Scan for the cell matching the given text and deliver its (x, y) coordinate at center. 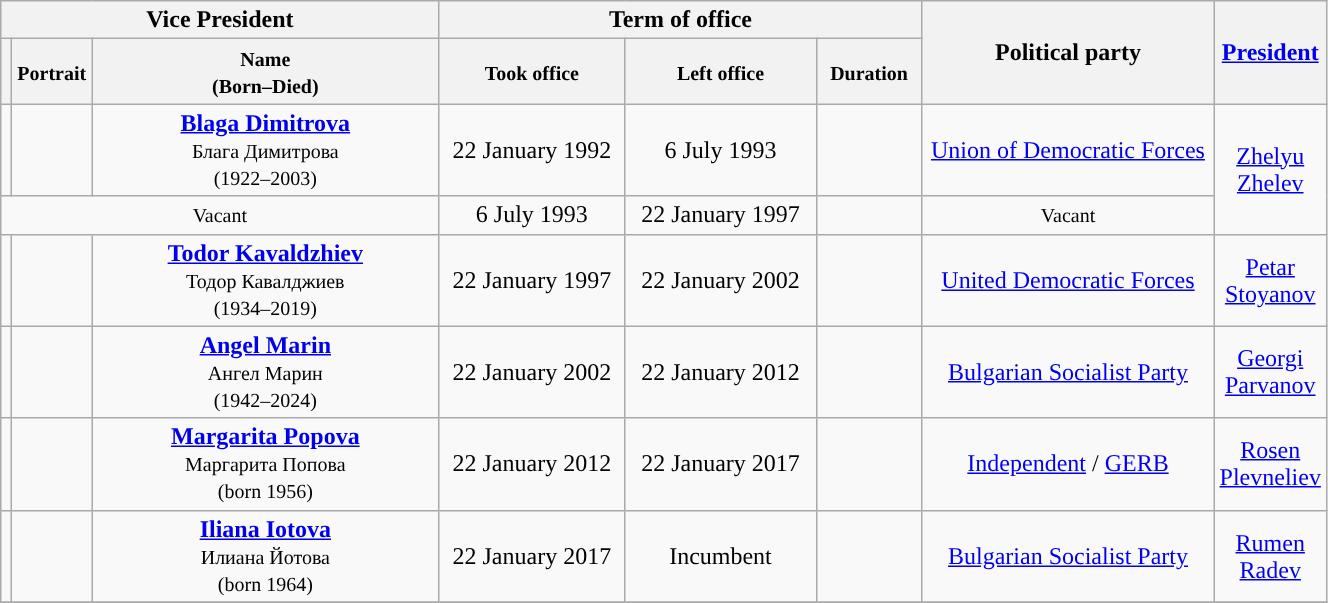
Portrait (52, 72)
Zhelyu Zhelev (1270, 169)
Union of Democratic Forces (1068, 150)
Vice President (220, 20)
Political party (1068, 52)
22 January 1992 (532, 150)
Iliana IotovaИлиана Йотова(born 1964) (266, 556)
Incumbent (720, 556)
Rumen Radev (1270, 556)
Duration (869, 72)
United Democratic Forces (1068, 280)
Took office (532, 72)
Angel MarinАнгел Марин(1942–2024) (266, 372)
Georgi Parvanov (1270, 372)
Name(Born–Died) (266, 72)
Blaga DimitrovaБлага Димитрова(1922–2003) (266, 150)
Independent / GERB (1068, 464)
Margarita PopovaМаргарита Попова(born 1956) (266, 464)
President (1270, 52)
Rosen Plevneliev (1270, 464)
Term of office (680, 20)
Todor KavaldzhievТодор Кавалджиев(1934–2019) (266, 280)
Petar Stoyanov (1270, 280)
Left office (720, 72)
